Locate the cell with the specified text and output its (x, y) center coordinate. 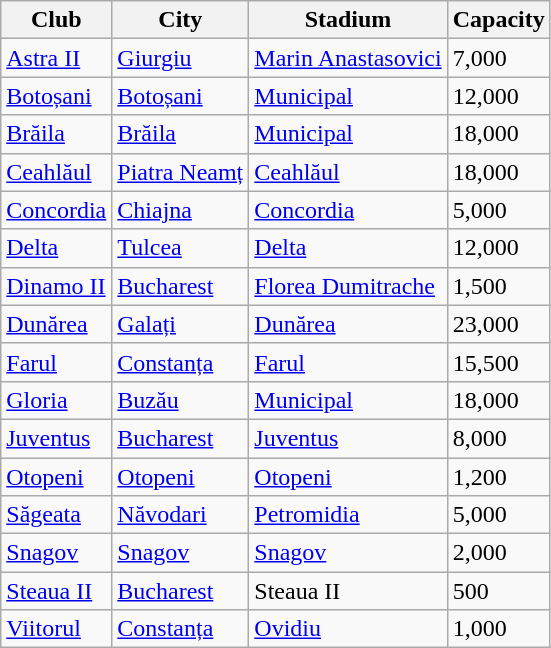
Club (56, 20)
Dinamo II (56, 286)
1,500 (498, 286)
Astra II (56, 58)
7,000 (498, 58)
Viitorul (56, 629)
Chiajna (180, 210)
1,000 (498, 629)
Piatra Neamț (180, 172)
Ovidiu (348, 629)
Năvodari (180, 515)
Galați (180, 324)
15,500 (498, 362)
Gloria (56, 400)
23,000 (498, 324)
City (180, 20)
Buzău (180, 400)
Florea Dumitrache (348, 286)
500 (498, 591)
Giurgiu (180, 58)
Săgeata (56, 515)
1,200 (498, 477)
Stadium (348, 20)
Tulcea (180, 248)
2,000 (498, 553)
8,000 (498, 438)
Petromidia (348, 515)
Marin Anastasovici (348, 58)
Capacity (498, 20)
